Detect which cell encompasses the target text, then output its (x, y) center coordinate. 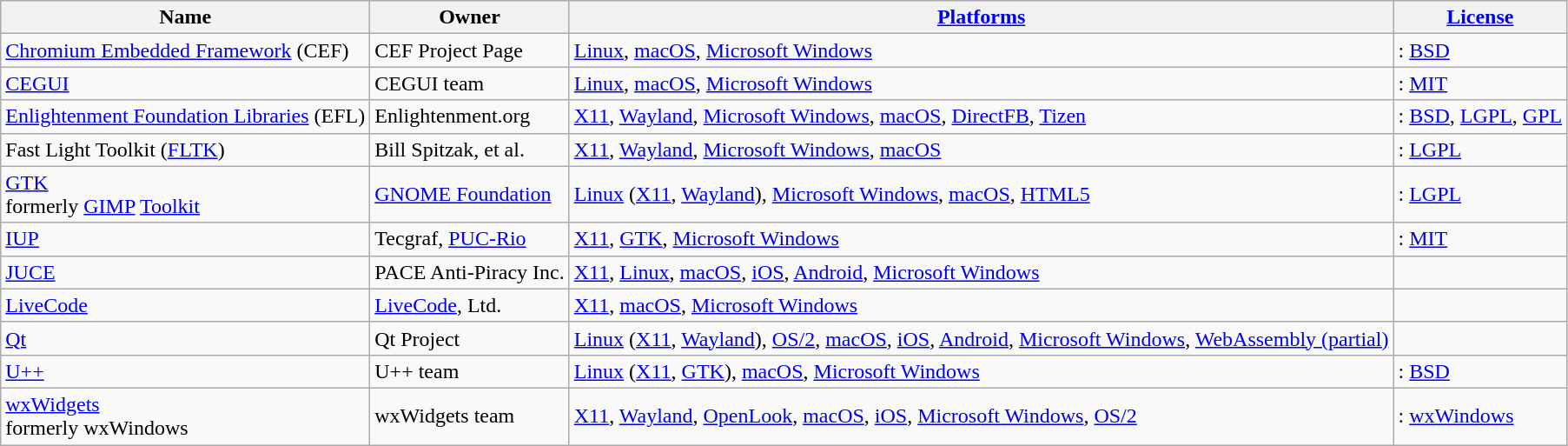
IUP (186, 239)
wxWidgets team (470, 416)
X11, Wayland, Microsoft Windows, macOS (982, 150)
X11, Wayland, OpenLook, macOS, iOS, Microsoft Windows, OS/2 (982, 416)
Bill Spitzak, et al. (470, 150)
LiveCode, Ltd. (470, 305)
Enlightenment Foundation Libraries (EFL) (186, 116)
Qt Project (470, 338)
Qt (186, 338)
CEGUI (186, 83)
Chromium Embedded Framework (CEF) (186, 50)
Tecgraf, PUC-Rio (470, 239)
Fast Light Toolkit (FLTK) (186, 150)
wxWidgetsformerly wxWindows (186, 416)
U++ (186, 371)
CEGUI team (470, 83)
PACE Anti-Piracy Inc. (470, 272)
License (1480, 17)
CEF Project Page (470, 50)
LiveCode (186, 305)
Enlightenment.org (470, 116)
Linux (X11, GTK), macOS, Microsoft Windows (982, 371)
X11, Linux, macOS, iOS, Android, Microsoft Windows (982, 272)
GTKformerly GIMP Toolkit (186, 195)
Platforms (982, 17)
: wxWindows (1480, 416)
Linux (X11, Wayland), OS/2, macOS, iOS, Android, Microsoft Windows, WebAssembly (partial) (982, 338)
GNOME Foundation (470, 195)
JUCE (186, 272)
Owner (470, 17)
Name (186, 17)
U++ team (470, 371)
: BSD, LGPL, GPL (1480, 116)
Linux (X11, Wayland), Microsoft Windows, macOS, HTML5 (982, 195)
X11, macOS, Microsoft Windows (982, 305)
X11, Wayland, Microsoft Windows, macOS, DirectFB, Tizen (982, 116)
X11, GTK, Microsoft Windows (982, 239)
